Capture the cell that displays the provided text and extract its (x, y) central coordinate. 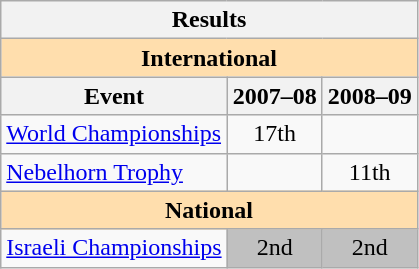
Nebelhorn Trophy (114, 172)
11th (370, 172)
Results (210, 20)
2008–09 (370, 96)
World Championships (114, 134)
International (210, 58)
National (210, 210)
17th (274, 134)
Event (114, 96)
2007–08 (274, 96)
Israeli Championships (114, 248)
